Output the [X, Y] coordinate of the center of the cell containing the given text.  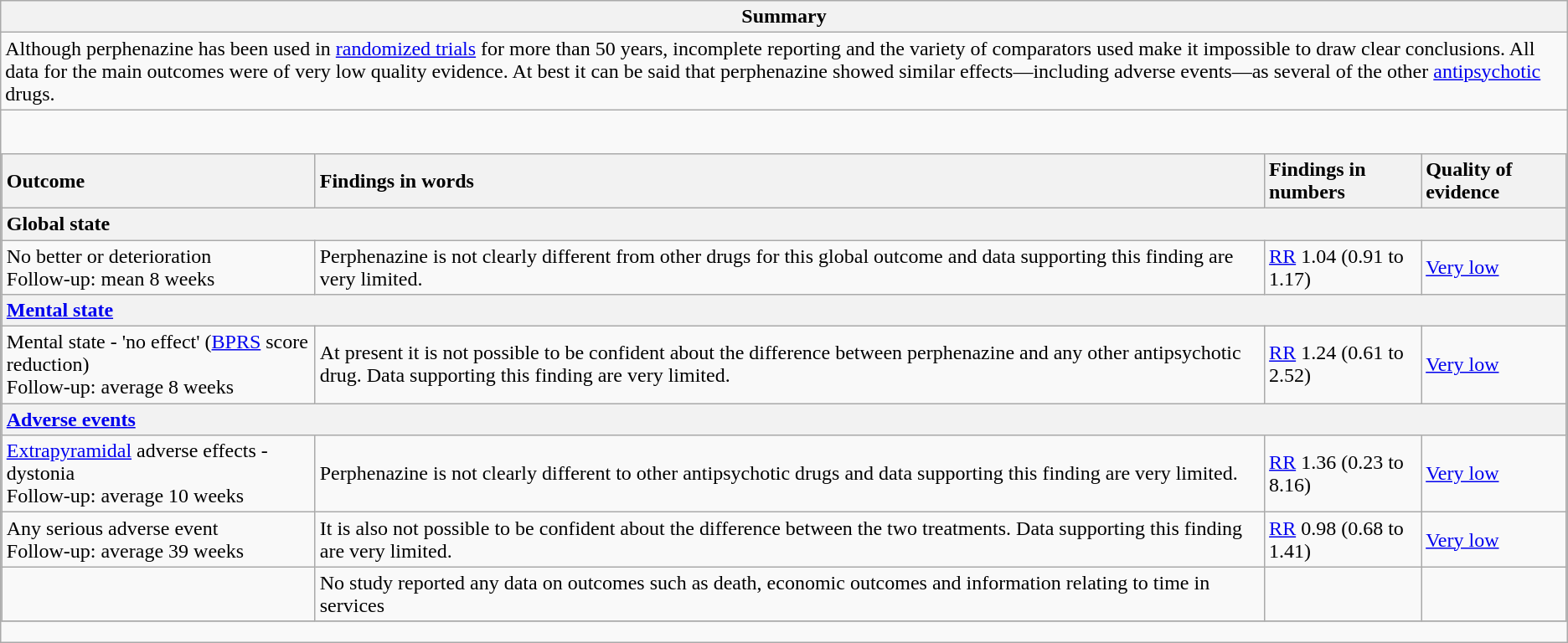
Perphenazine is not clearly different from other drugs for this global outcome and data supporting this finding are very limited. [789, 266]
RR 1.04 (0.91 to 1.17) [1344, 266]
Extrapyramidal adverse effects - dystoniaFollow-up: average 10 weeks [158, 474]
Findings in numbers [1344, 181]
Outcome [158, 181]
Quality of evidence [1494, 181]
RR 0.98 (0.68 to 1.41) [1344, 539]
Adverse events [784, 419]
No study reported any data on outcomes such as death, economic outcomes and information relating to time in services [789, 594]
Any serious adverse eventFollow-up: average 39 weeks [158, 539]
Perphenazine is not clearly different to other antipsychotic drugs and data supporting this finding are very limited. [789, 474]
It is also not possible to be confident about the difference between the two treatments. Data supporting this finding are very limited. [789, 539]
Summary [784, 17]
Global state [784, 224]
Findings in words [789, 181]
Mental state - 'no effect' (BPRS score reduction)Follow-up: average 8 weeks [158, 365]
Mental state [784, 311]
RR 1.36 (0.23 to 8.16) [1344, 474]
No better or deteriorationFollow-up: mean 8 weeks [158, 266]
RR 1.24 (0.61 to 2.52) [1344, 365]
